Extract the [x, y] coordinate from the center of the cell holding the provided text.  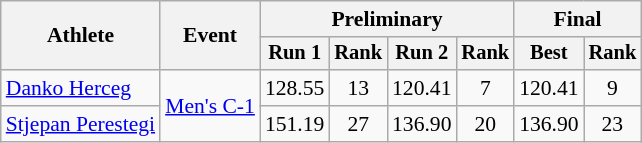
Danko Herceg [80, 88]
9 [613, 88]
Stjepan Perestegi [80, 124]
Athlete [80, 36]
23 [613, 124]
Preliminary [387, 19]
Run 1 [294, 54]
Run 2 [422, 54]
151.19 [294, 124]
Best [548, 54]
20 [485, 124]
128.55 [294, 88]
Men's C-1 [210, 106]
27 [358, 124]
13 [358, 88]
7 [485, 88]
Event [210, 36]
Final [578, 19]
